Capture the cell that displays the provided text and extract its (x, y) central coordinate. 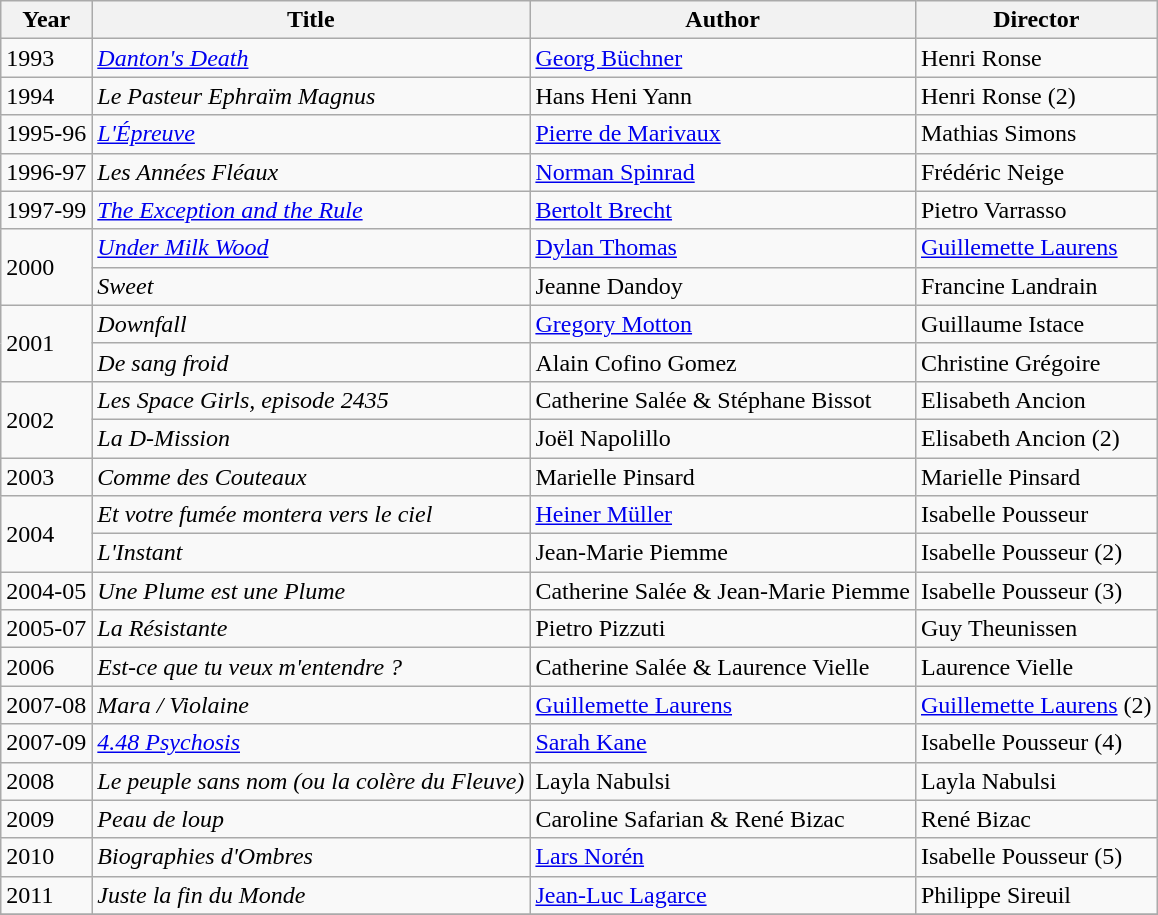
Philippe Sireuil (1036, 895)
L'Épreuve (311, 134)
Francine Landrain (1036, 286)
Guillemette Laurens (2) (1036, 705)
Norman Spinrad (723, 172)
Caroline Safarian & René Bizac (723, 819)
Gregory Motton (723, 324)
2001 (46, 343)
Director (1036, 20)
Christine Grégoire (1036, 362)
The Exception and the Rule (311, 210)
4.48 Psychosis (311, 743)
Title (311, 20)
Jean-Marie Piemme (723, 553)
Catherine Salée & Stéphane Bissot (723, 400)
Le peuple sans nom (ou la colère du Fleuve) (311, 781)
Bertolt Brecht (723, 210)
Guillaume Istace (1036, 324)
René Bizac (1036, 819)
Guy Theunissen (1036, 629)
La Résistante (311, 629)
Catherine Salée & Jean-Marie Piemme (723, 591)
Pietro Pizzuti (723, 629)
Juste la fin du Monde (311, 895)
Laurence Vielle (1036, 667)
1996-97 (46, 172)
Henri Ronse (2) (1036, 96)
Elisabeth Ancion (2) (1036, 438)
Le Pasteur Ephraïm Magnus (311, 96)
Frédéric Neige (1036, 172)
Sweet (311, 286)
Est-ce que tu veux m'entendre ? (311, 667)
2006 (46, 667)
2009 (46, 819)
Henri Ronse (1036, 58)
Catherine Salée & Laurence Vielle (723, 667)
2003 (46, 477)
De sang froid (311, 362)
2007-09 (46, 743)
Jean-Luc Lagarce (723, 895)
Danton's Death (311, 58)
Mara / Violaine (311, 705)
Downfall (311, 324)
Lars Norén (723, 857)
2007-08 (46, 705)
Peau de loup (311, 819)
Under Milk Wood (311, 248)
2002 (46, 419)
Une Plume est une Plume (311, 591)
Comme des Couteaux (311, 477)
2004-05 (46, 591)
Alain Cofino Gomez (723, 362)
Dylan Thomas (723, 248)
Isabelle Pousseur (2) (1036, 553)
Hans Heni Yann (723, 96)
2010 (46, 857)
Biographies d'Ombres (311, 857)
2011 (46, 895)
2004 (46, 534)
Author (723, 20)
Joël Napolillo (723, 438)
La D-Mission (311, 438)
Isabelle Pousseur (3) (1036, 591)
Jeanne Dandoy (723, 286)
Et votre fumée montera vers le ciel (311, 515)
1997-99 (46, 210)
Les Space Girls, episode 2435 (311, 400)
Pietro Varrasso (1036, 210)
1994 (46, 96)
2000 (46, 267)
Isabelle Pousseur (5) (1036, 857)
2005-07 (46, 629)
Year (46, 20)
Georg Büchner (723, 58)
Les Années Fléaux (311, 172)
Pierre de Marivaux (723, 134)
1993 (46, 58)
Mathias Simons (1036, 134)
Isabelle Pousseur (1036, 515)
Sarah Kane (723, 743)
2008 (46, 781)
Heiner Müller (723, 515)
Isabelle Pousseur (4) (1036, 743)
L'Instant (311, 553)
Elisabeth Ancion (1036, 400)
1995-96 (46, 134)
